Return [x, y] of the center of cell containing provided text 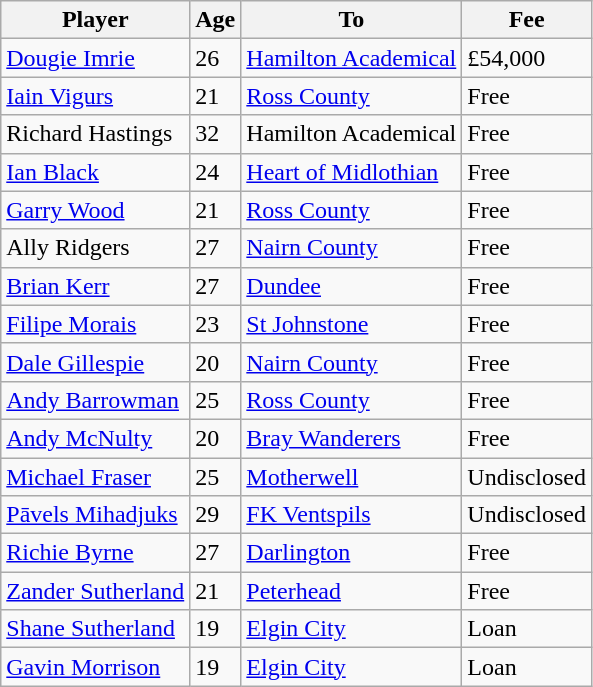
Bray Wanderers [352, 438]
Peterhead [352, 591]
23 [216, 324]
Dale Gillespie [96, 362]
St Johnstone [352, 324]
Pāvels Mihadjuks [96, 515]
Age [216, 20]
Dundee [352, 286]
Michael Fraser [96, 477]
Heart of Midlothian [352, 172]
Filipe Morais [96, 324]
32 [216, 134]
Zander Sutherland [96, 591]
£54,000 [527, 58]
26 [216, 58]
Player [96, 20]
FK Ventspils [352, 515]
Motherwell [352, 477]
Andy Barrowman [96, 400]
Ian Black [96, 172]
29 [216, 515]
Shane Sutherland [96, 629]
24 [216, 172]
Fee [527, 20]
Gavin Morrison [96, 667]
Darlington [352, 553]
Iain Vigurs [96, 96]
Richie Byrne [96, 553]
Andy McNulty [96, 438]
Dougie Imrie [96, 58]
Garry Wood [96, 210]
Richard Hastings [96, 134]
To [352, 20]
Brian Kerr [96, 286]
Ally Ridgers [96, 248]
